Determine the (X, Y) coordinate at the center of the cell enclosing the given text.  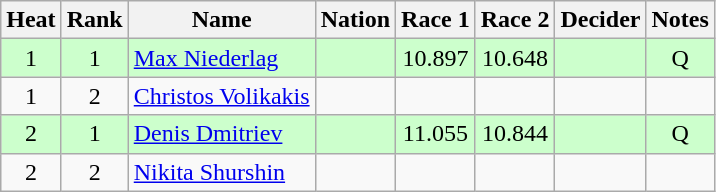
11.055 (436, 134)
Nikita Shurshin (222, 172)
Heat (31, 20)
10.897 (436, 58)
Decider (600, 20)
10.648 (515, 58)
Notes (680, 20)
Denis Dmitriev (222, 134)
Rank (94, 20)
Christos Volikakis (222, 96)
Nation (355, 20)
Max Niederlag (222, 58)
Race 1 (436, 20)
Name (222, 20)
10.844 (515, 134)
Race 2 (515, 20)
